Detect which cell encompasses the target text, then output its (X, Y) center coordinate. 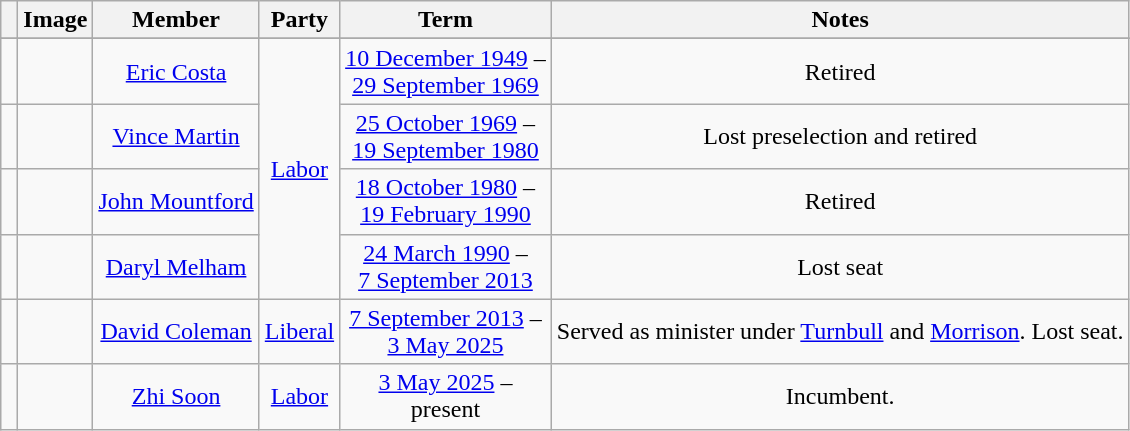
Lost preselection and retired (840, 136)
Served as minister under Turnbull and Morrison. Lost seat. (840, 332)
Daryl Melham (176, 266)
Lost seat (840, 266)
Party (299, 20)
Liberal (299, 332)
Term (446, 20)
John Mountford (176, 202)
Incumbent. (840, 396)
18 October 1980 –19 February 1990 (446, 202)
10 December 1949 –29 September 1969 (446, 72)
David Coleman (176, 332)
3 May 2025 –present (446, 396)
Member (176, 20)
Eric Costa (176, 72)
24 March 1990 –7 September 2013 (446, 266)
7 September 2013 –3 May 2025 (446, 332)
Notes (840, 20)
Vince Martin (176, 136)
25 October 1969 –19 September 1980 (446, 136)
Zhi Soon (176, 396)
Image (56, 20)
